Scan for the cell matching the given text and deliver its (x, y) coordinate at center. 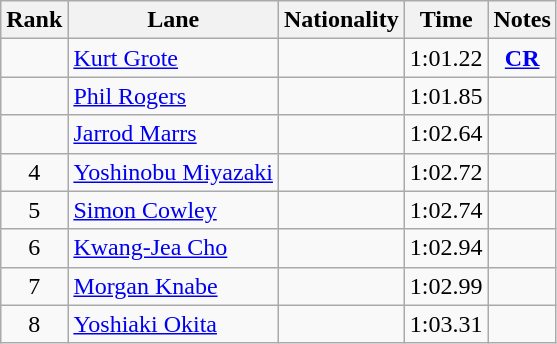
Yoshinobu Miyazaki (174, 172)
Jarrod Marrs (174, 134)
Yoshiaki Okita (174, 324)
CR (522, 58)
1:02.94 (446, 248)
7 (34, 286)
1:02.64 (446, 134)
Nationality (341, 20)
Morgan Knabe (174, 286)
Lane (174, 20)
4 (34, 172)
Rank (34, 20)
1:02.72 (446, 172)
Notes (522, 20)
Kurt Grote (174, 58)
1:01.85 (446, 96)
1:03.31 (446, 324)
6 (34, 248)
Kwang-Jea Cho (174, 248)
8 (34, 324)
Phil Rogers (174, 96)
Time (446, 20)
1:01.22 (446, 58)
5 (34, 210)
1:02.74 (446, 210)
1:02.99 (446, 286)
Simon Cowley (174, 210)
